From the cell containing the given text, extract its center point as [X, Y] coordinate. 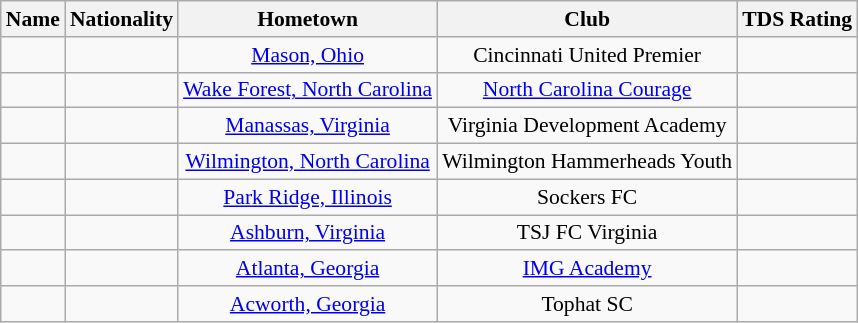
Wake Forest, North Carolina [308, 90]
Club [587, 19]
Acworth, Georgia [308, 304]
Manassas, Virginia [308, 126]
North Carolina Courage [587, 90]
Park Ridge, Illinois [308, 197]
Sockers FC [587, 197]
TSJ FC Virginia [587, 233]
Hometown [308, 19]
Atlanta, Georgia [308, 269]
Nationality [122, 19]
Ashburn, Virginia [308, 233]
Tophat SC [587, 304]
TDS Rating [797, 19]
Mason, Ohio [308, 55]
Cincinnati United Premier [587, 55]
Wilmington Hammerheads Youth [587, 162]
Virginia Development Academy [587, 126]
Wilmington, North Carolina [308, 162]
IMG Academy [587, 269]
Name [33, 19]
